Determine the (X, Y) coordinate at the center of the cell enclosing the given text.  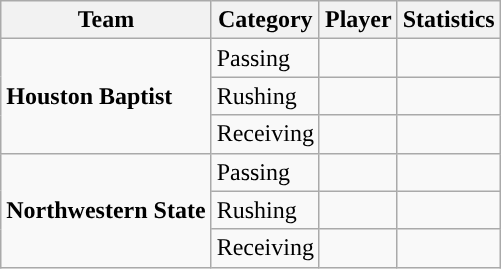
Statistics (448, 20)
Northwestern State (106, 210)
Player (358, 20)
Team (106, 20)
Houston Baptist (106, 96)
Category (265, 20)
